Locate the cell with the specified text and output its [x, y] center coordinate. 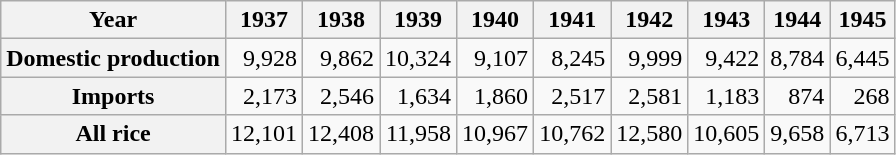
1,183 [726, 96]
1,634 [418, 96]
874 [798, 96]
12,580 [650, 134]
1945 [862, 20]
9,658 [798, 134]
1,860 [496, 96]
10,967 [496, 134]
8,784 [798, 58]
2,517 [572, 96]
1943 [726, 20]
6,713 [862, 134]
6,445 [862, 58]
10,605 [726, 134]
10,324 [418, 58]
Domestic production [114, 58]
8,245 [572, 58]
1940 [496, 20]
2,546 [340, 96]
10,762 [572, 134]
9,999 [650, 58]
1937 [264, 20]
Imports [114, 96]
268 [862, 96]
Year [114, 20]
9,928 [264, 58]
All rice [114, 134]
9,422 [726, 58]
2,173 [264, 96]
2,581 [650, 96]
1942 [650, 20]
12,408 [340, 134]
12,101 [264, 134]
9,107 [496, 58]
1938 [340, 20]
1944 [798, 20]
11,958 [418, 134]
9,862 [340, 58]
1941 [572, 20]
1939 [418, 20]
